Provide the (x, y) coordinate of the cell's center where the given text is located.  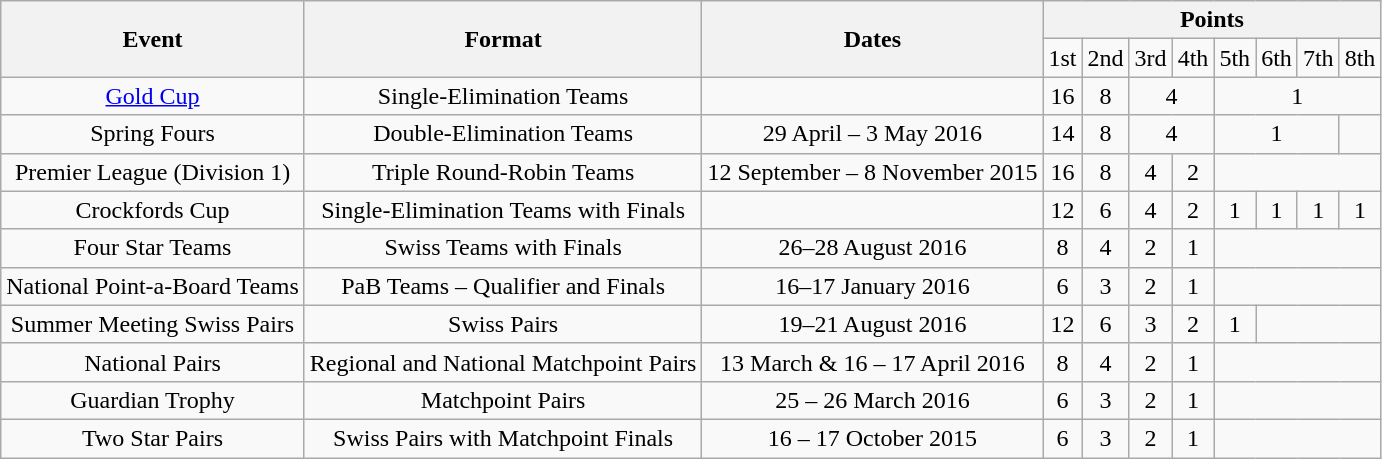
Format (503, 39)
Crockfords Cup (153, 210)
Swiss Pairs (503, 324)
Single-Elimination Teams (503, 96)
Summer Meeting Swiss Pairs (153, 324)
Dates (872, 39)
Single-Elimination Teams with Finals (503, 210)
16–17 January 2016 (872, 286)
29 April – 3 May 2016 (872, 134)
Points (1212, 20)
Two Star Pairs (153, 438)
Event (153, 39)
2nd (1106, 58)
8th (1360, 58)
4th (1193, 58)
Four Star Teams (153, 248)
7th (1318, 58)
3rd (1150, 58)
Guardian Trophy (153, 400)
14 (1062, 134)
Regional and National Matchpoint Pairs (503, 362)
Double-Elimination Teams (503, 134)
Premier League (Division 1) (153, 172)
National Point-a-Board Teams (153, 286)
Gold Cup (153, 96)
1st (1062, 58)
Spring Fours (153, 134)
National Pairs (153, 362)
13 March & 16 – 17 April 2016 (872, 362)
Triple Round-Robin Teams (503, 172)
5th (1235, 58)
12 September – 8 November 2015 (872, 172)
Matchpoint Pairs (503, 400)
25 – 26 March 2016 (872, 400)
26–28 August 2016 (872, 248)
19–21 August 2016 (872, 324)
16 – 17 October 2015 (872, 438)
PaB Teams – Qualifier and Finals (503, 286)
Swiss Teams with Finals (503, 248)
Swiss Pairs with Matchpoint Finals (503, 438)
6th (1277, 58)
